Determine the [x, y] coordinate at the center of the cell enclosing the given text.  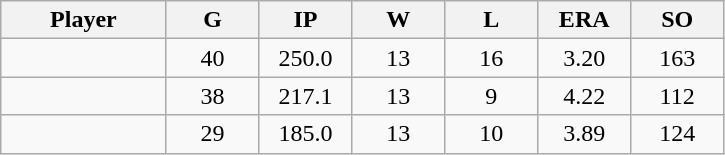
185.0 [306, 134]
40 [212, 58]
250.0 [306, 58]
W [398, 20]
SO [678, 20]
ERA [584, 20]
29 [212, 134]
16 [492, 58]
3.20 [584, 58]
IP [306, 20]
112 [678, 96]
124 [678, 134]
3.89 [584, 134]
Player [84, 20]
38 [212, 96]
163 [678, 58]
L [492, 20]
10 [492, 134]
217.1 [306, 96]
4.22 [584, 96]
9 [492, 96]
G [212, 20]
